Return the (x, y) coordinate for the center point of the cell that contains the specified text.  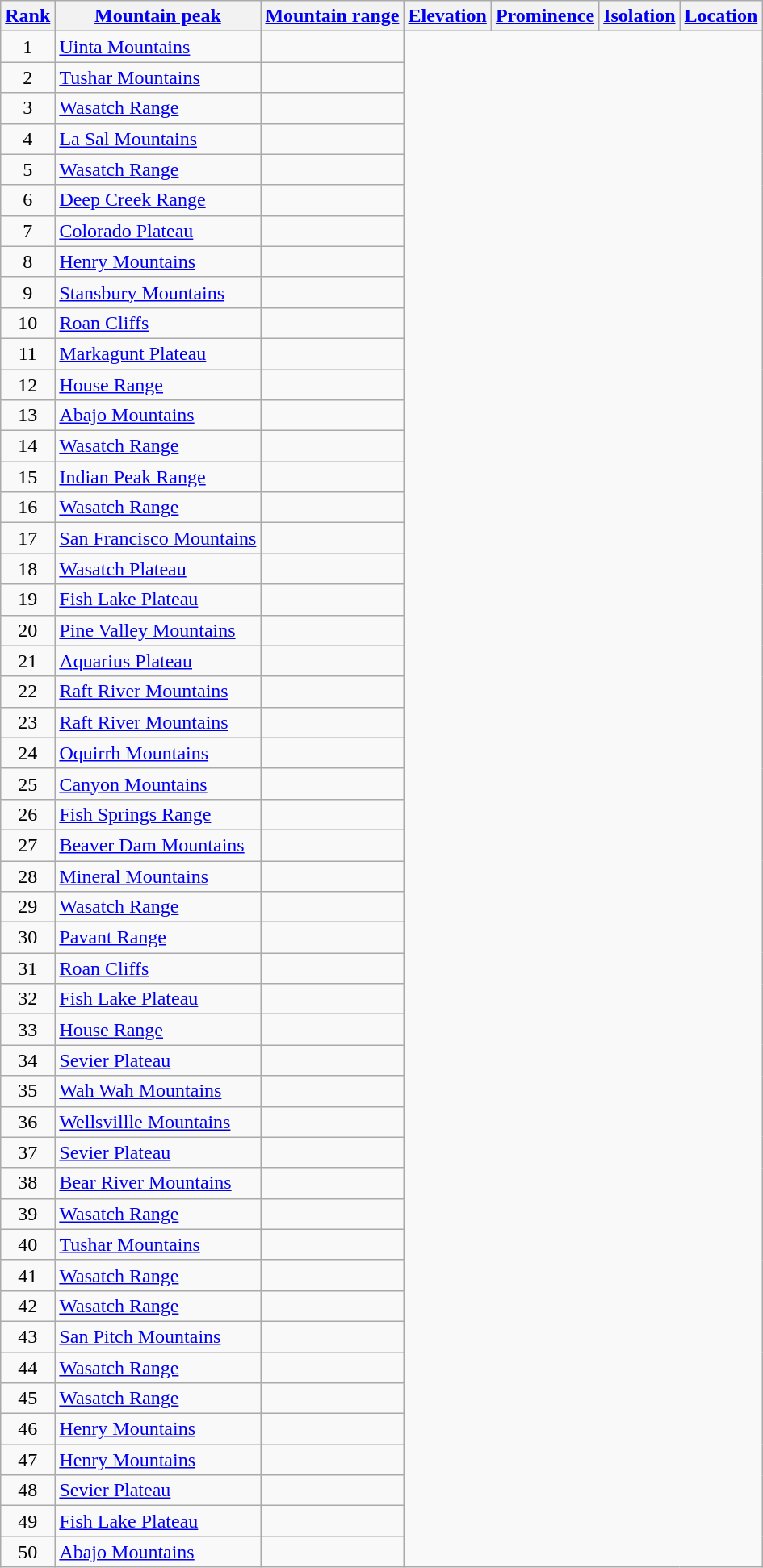
Location (721, 16)
43 (27, 1336)
Mineral Mountains (158, 876)
Fish Springs Range (158, 814)
38 (27, 1183)
Isolation (639, 16)
33 (27, 1030)
Pavant Range (158, 938)
San Francisco Mountains (158, 538)
36 (27, 1122)
1 (27, 47)
20 (27, 630)
37 (27, 1152)
48 (27, 1491)
5 (27, 169)
18 (27, 569)
22 (27, 692)
10 (27, 323)
12 (27, 385)
Markagunt Plateau (158, 353)
Deep Creek Range (158, 200)
29 (27, 907)
Mountain peak (158, 16)
8 (27, 261)
9 (27, 292)
13 (27, 416)
Colorado Plateau (158, 231)
2 (27, 77)
Wasatch Plateau (158, 569)
Prominence (544, 16)
39 (27, 1214)
Elevation (447, 16)
15 (27, 477)
Rank (27, 16)
Wah Wah Mountains (158, 1091)
19 (27, 600)
4 (27, 139)
Pine Valley Mountains (158, 630)
San Pitch Mountains (158, 1336)
La Sal Mountains (158, 139)
Indian Peak Range (158, 477)
Wellsvillle Mountains (158, 1122)
Beaver Dam Mountains (158, 845)
40 (27, 1244)
28 (27, 876)
Mountain range (333, 16)
Canyon Mountains (158, 784)
44 (27, 1368)
27 (27, 845)
Stansbury Mountains (158, 292)
16 (27, 508)
Oquirrh Mountains (158, 753)
46 (27, 1429)
45 (27, 1399)
17 (27, 538)
34 (27, 1060)
42 (27, 1306)
21 (27, 661)
7 (27, 231)
26 (27, 814)
47 (27, 1460)
25 (27, 784)
24 (27, 753)
41 (27, 1275)
Bear River Mountains (158, 1183)
Aquarius Plateau (158, 661)
49 (27, 1521)
Uinta Mountains (158, 47)
35 (27, 1091)
30 (27, 938)
32 (27, 999)
11 (27, 353)
6 (27, 200)
31 (27, 968)
14 (27, 446)
3 (27, 108)
23 (27, 722)
50 (27, 1552)
